Extract the (x, y) coordinate from the center of the cell holding the provided text.  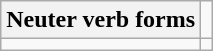
Neuter verb forms (101, 20)
